Capture the cell that displays the provided text and extract its (X, Y) central coordinate. 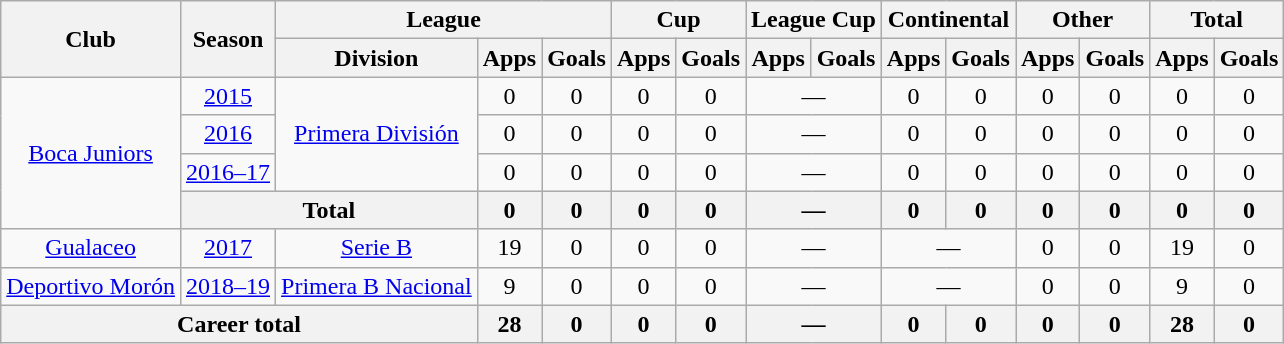
Serie B (377, 248)
Continental (948, 20)
Deportivo Morón (91, 286)
Division (377, 58)
Club (91, 39)
Gualaceo (91, 248)
2016–17 (228, 172)
League (444, 20)
2017 (228, 248)
Cup (678, 20)
Season (228, 39)
2016 (228, 134)
Career total (239, 324)
Primera B Nacional (377, 286)
2018–19 (228, 286)
Primera División (377, 134)
Other (1083, 20)
League Cup (814, 20)
2015 (228, 96)
Boca Juniors (91, 153)
